Scan for the cell matching the given text and deliver its (X, Y) coordinate at center. 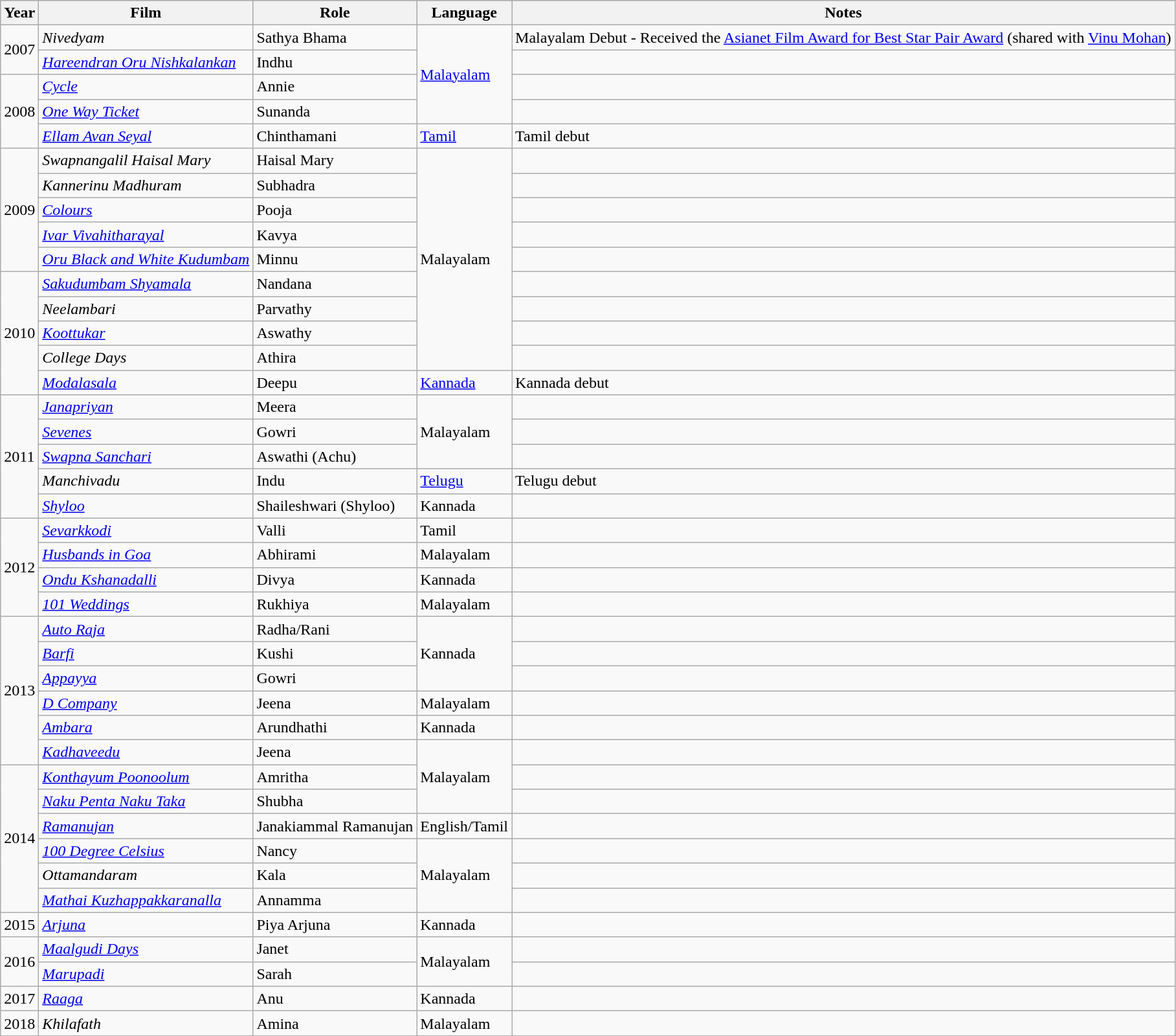
One Way Ticket (146, 111)
Ondu Kshanadalli (146, 580)
Valli (335, 530)
Appayya (146, 678)
Koottukar (146, 333)
Nandana (335, 284)
Khilafath (146, 1023)
College Days (146, 358)
Hareendran Oru Nishkalankan (146, 62)
Raaga (146, 998)
Kavya (335, 234)
Auto Raja (146, 629)
Shyloo (146, 506)
Notes (844, 13)
Minnu (335, 259)
Swapna Sanchari (146, 456)
Chinthamani (335, 136)
Pooja (335, 210)
Telugu (465, 481)
Ramanujan (146, 826)
Janapriyan (146, 407)
101 Weddings (146, 604)
2017 (19, 998)
Nancy (335, 851)
Radha/Rani (335, 629)
2013 (19, 690)
Athira (335, 358)
Tamil debut (844, 136)
2009 (19, 210)
Manchivadu (146, 481)
Kannada debut (844, 383)
Husbands in Goa (146, 555)
Piya Arjuna (335, 925)
Kala (335, 875)
Amina (335, 1023)
Aswathi (Achu) (335, 456)
Maalgudi Days (146, 949)
Year (19, 13)
Indu (335, 481)
Janet (335, 949)
Sevarkkodi (146, 530)
Role (335, 13)
2007 (19, 50)
2008 (19, 111)
Aswathy (335, 333)
Meera (335, 407)
Neelambari (146, 309)
Cycle (146, 87)
Konthayum Poonoolum (146, 777)
Ivar Vivahitharayal (146, 234)
2015 (19, 925)
Sunanda (335, 111)
Indhu (335, 62)
Nivedyam (146, 38)
Film (146, 13)
2016 (19, 962)
Kushi (335, 653)
Mathai Kuzhappakkaranalla (146, 900)
Divya (335, 580)
Malayalam Debut - Received the Asianet Film Award for Best Star Pair Award (shared with Vinu Mohan) (844, 38)
Colours (146, 210)
Shubha (335, 802)
2012 (19, 567)
Sarah (335, 974)
Barfi (146, 653)
100 Degree Celsius (146, 851)
Deepu (335, 383)
2014 (19, 839)
Modalasala (146, 383)
Naku Penta Naku Taka (146, 802)
Sakudumbam Shyamala (146, 284)
D Company (146, 703)
Annamma (335, 900)
Ottamandaram (146, 875)
Language (465, 13)
Annie (335, 87)
Arundhathi (335, 728)
Ellam Avan Seyal (146, 136)
Rukhiya (335, 604)
Abhirami (335, 555)
Subhadra (335, 185)
Arjuna (146, 925)
Kadhaveedu (146, 752)
Telugu debut (844, 481)
Marupadi (146, 974)
Parvathy (335, 309)
Swapnangalil Haisal Mary (146, 161)
Amritha (335, 777)
English/Tamil (465, 826)
Kannerinu Madhuram (146, 185)
Sathya Bhama (335, 38)
2010 (19, 333)
Sevenes (146, 432)
Janakiammal Ramanujan (335, 826)
2018 (19, 1023)
Ambara (146, 728)
Shaileshwari (Shyloo) (335, 506)
Anu (335, 998)
Haisal Mary (335, 161)
Oru Black and White Kudumbam (146, 259)
2011 (19, 456)
